Pinpoint the cell where the given text exists, returning its [x, y] midpoint coordinate. 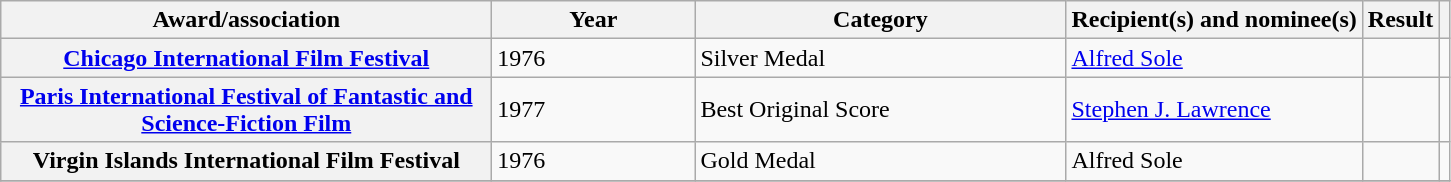
1977 [594, 110]
Chicago International Film Festival [246, 58]
Virgin Islands International Film Festival [246, 161]
Year [594, 20]
Stephen J. Lawrence [1214, 110]
Category [880, 20]
Paris International Festival of Fantastic and Science-Fiction Film [246, 110]
Result [1400, 20]
Silver Medal [880, 58]
Gold Medal [880, 161]
Award/association [246, 20]
Best Original Score [880, 110]
Recipient(s) and nominee(s) [1214, 20]
